Detect which cell encompasses the target text, then output its [x, y] center coordinate. 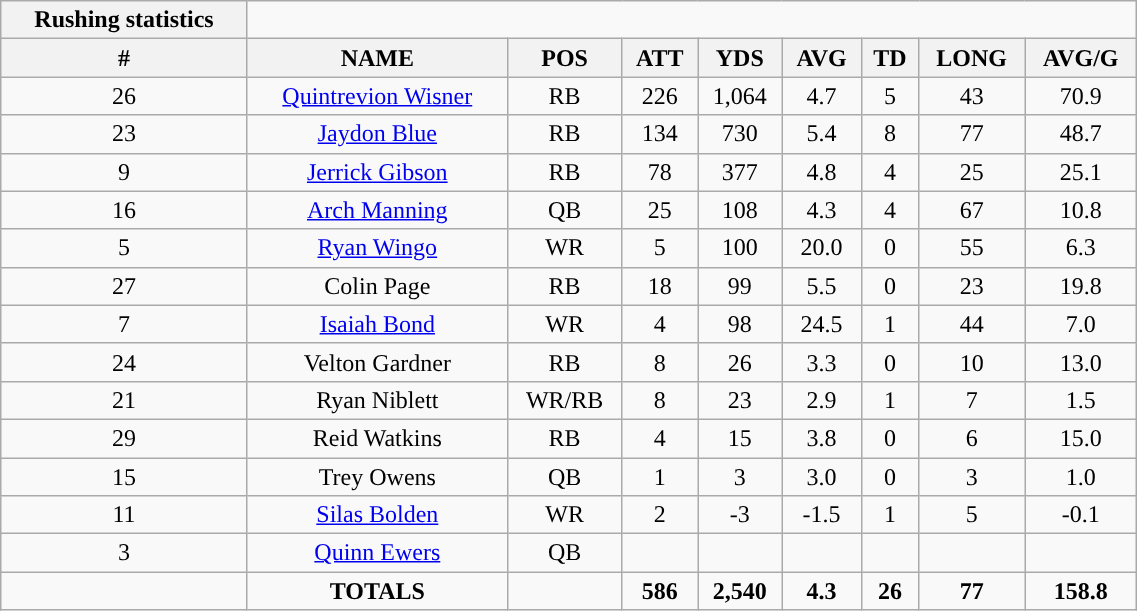
TOTALS [377, 591]
7.0 [1081, 324]
134 [660, 134]
Quintrevion Wisner [377, 96]
Colin Page [377, 286]
43 [972, 96]
24.5 [822, 324]
44 [972, 324]
Quinn Ewers [377, 553]
16 [124, 210]
2 [660, 515]
586 [660, 591]
LONG [972, 58]
Silas Bolden [377, 515]
27 [124, 286]
3.0 [822, 477]
18 [660, 286]
10.8 [1081, 210]
1.5 [1081, 400]
70.9 [1081, 96]
2,540 [740, 591]
ATT [660, 58]
108 [740, 210]
2.9 [822, 400]
3.8 [822, 438]
25.1 [1081, 172]
WR/RB [564, 400]
29 [124, 438]
377 [740, 172]
13.0 [1081, 362]
78 [660, 172]
4.8 [822, 172]
Velton Gardner [377, 362]
5.5 [822, 286]
15.0 [1081, 438]
20.0 [822, 248]
10 [972, 362]
Jaydon Blue [377, 134]
Arch Manning [377, 210]
-3 [740, 515]
Jerrick Gibson [377, 172]
226 [660, 96]
Rushing statistics [124, 20]
158.8 [1081, 591]
98 [740, 324]
Ryan Niblett [377, 400]
# [124, 58]
Isaiah Bond [377, 324]
-1.5 [822, 515]
Reid Watkins [377, 438]
99 [740, 286]
YDS [740, 58]
NAME [377, 58]
67 [972, 210]
1.0 [1081, 477]
48.7 [1081, 134]
6 [972, 438]
4.7 [822, 96]
11 [124, 515]
5.4 [822, 134]
6.3 [1081, 248]
1,064 [740, 96]
-0.1 [1081, 515]
55 [972, 248]
3.3 [822, 362]
TD [890, 58]
19.8 [1081, 286]
9 [124, 172]
21 [124, 400]
POS [564, 58]
Trey Owens [377, 477]
AVG [822, 58]
730 [740, 134]
AVG/G [1081, 58]
24 [124, 362]
Ryan Wingo [377, 248]
100 [740, 248]
